Search for the cell housing the specified text and yield its [X, Y] center coordinate. 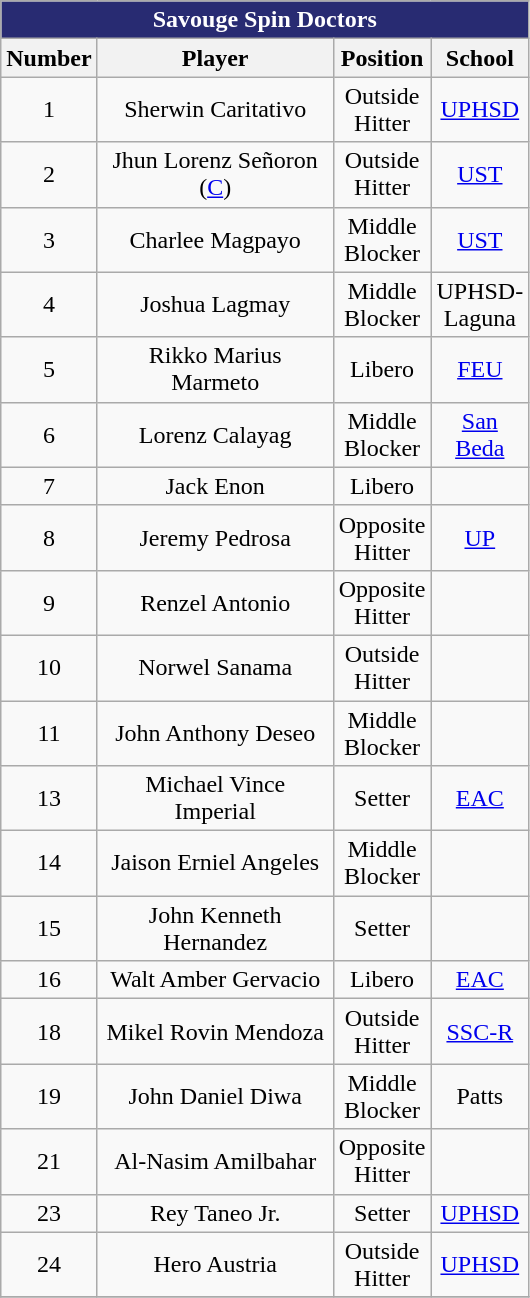
Jhun Lorenz Señoron (C) [215, 174]
Jack Enon [215, 486]
16 [49, 980]
Renzel Antonio [215, 602]
UPHSD-Laguna [480, 304]
John Anthony Deseo [215, 732]
6 [49, 434]
13 [49, 798]
School [480, 58]
18 [49, 1032]
2 [49, 174]
Savouge Spin Doctors [265, 20]
3 [49, 240]
Hero Austria [215, 1264]
Lorenz Calayag [215, 434]
Rikko Marius Marmeto [215, 370]
Sherwin Caritativo [215, 110]
Jaison Erniel Angeles [215, 864]
15 [49, 928]
Position [382, 58]
Rey Taneo Jr. [215, 1213]
9 [49, 602]
San Beda [480, 434]
SSC-R [480, 1032]
Michael Vince Imperial [215, 798]
Player [215, 58]
5 [49, 370]
7 [49, 486]
23 [49, 1213]
14 [49, 864]
Jeremy Pedrosa [215, 538]
FEU [480, 370]
1 [49, 110]
Walt Amber Gervacio [215, 980]
Norwel Sanama [215, 668]
21 [49, 1162]
John Daniel Diwa [215, 1096]
8 [49, 538]
Charlee Magpayo [215, 240]
Number [49, 58]
Patts [480, 1096]
24 [49, 1264]
Al-Nasim Amilbahar [215, 1162]
19 [49, 1096]
10 [49, 668]
4 [49, 304]
Joshua Lagmay [215, 304]
Mikel Rovin Mendoza [215, 1032]
John Kenneth Hernandez [215, 928]
11 [49, 732]
UP [480, 538]
